Output the (X, Y) coordinate of the center of the cell containing the given text.  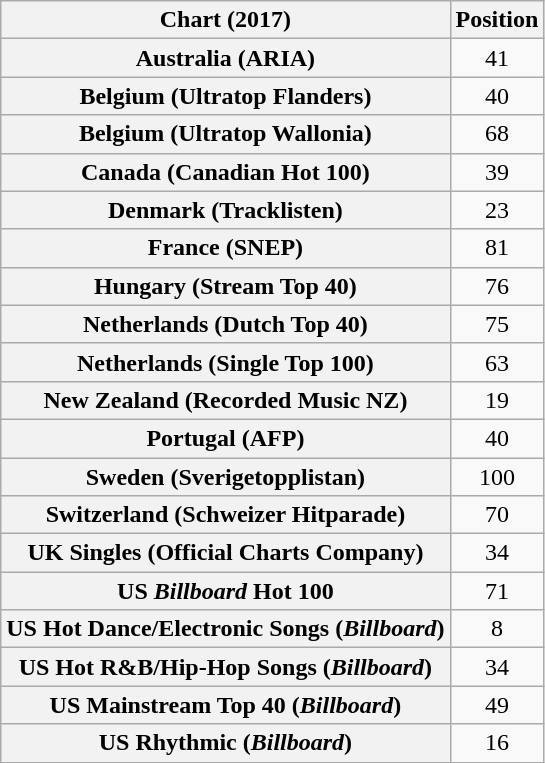
France (SNEP) (226, 248)
Sweden (Sverigetopplistan) (226, 477)
Position (497, 20)
63 (497, 362)
8 (497, 629)
US Hot Dance/Electronic Songs (Billboard) (226, 629)
70 (497, 515)
US Mainstream Top 40 (Billboard) (226, 705)
Belgium (Ultratop Flanders) (226, 96)
US Hot R&B/Hip-Hop Songs (Billboard) (226, 667)
Canada (Canadian Hot 100) (226, 172)
Australia (ARIA) (226, 58)
71 (497, 591)
100 (497, 477)
76 (497, 286)
Netherlands (Dutch Top 40) (226, 324)
US Billboard Hot 100 (226, 591)
Switzerland (Schweizer Hitparade) (226, 515)
Hungary (Stream Top 40) (226, 286)
23 (497, 210)
39 (497, 172)
US Rhythmic (Billboard) (226, 743)
Belgium (Ultratop Wallonia) (226, 134)
16 (497, 743)
Denmark (Tracklisten) (226, 210)
19 (497, 400)
49 (497, 705)
UK Singles (Official Charts Company) (226, 553)
New Zealand (Recorded Music NZ) (226, 400)
Chart (2017) (226, 20)
Netherlands (Single Top 100) (226, 362)
41 (497, 58)
81 (497, 248)
75 (497, 324)
68 (497, 134)
Portugal (AFP) (226, 438)
